From the cell containing the given text, extract its center point as [x, y] coordinate. 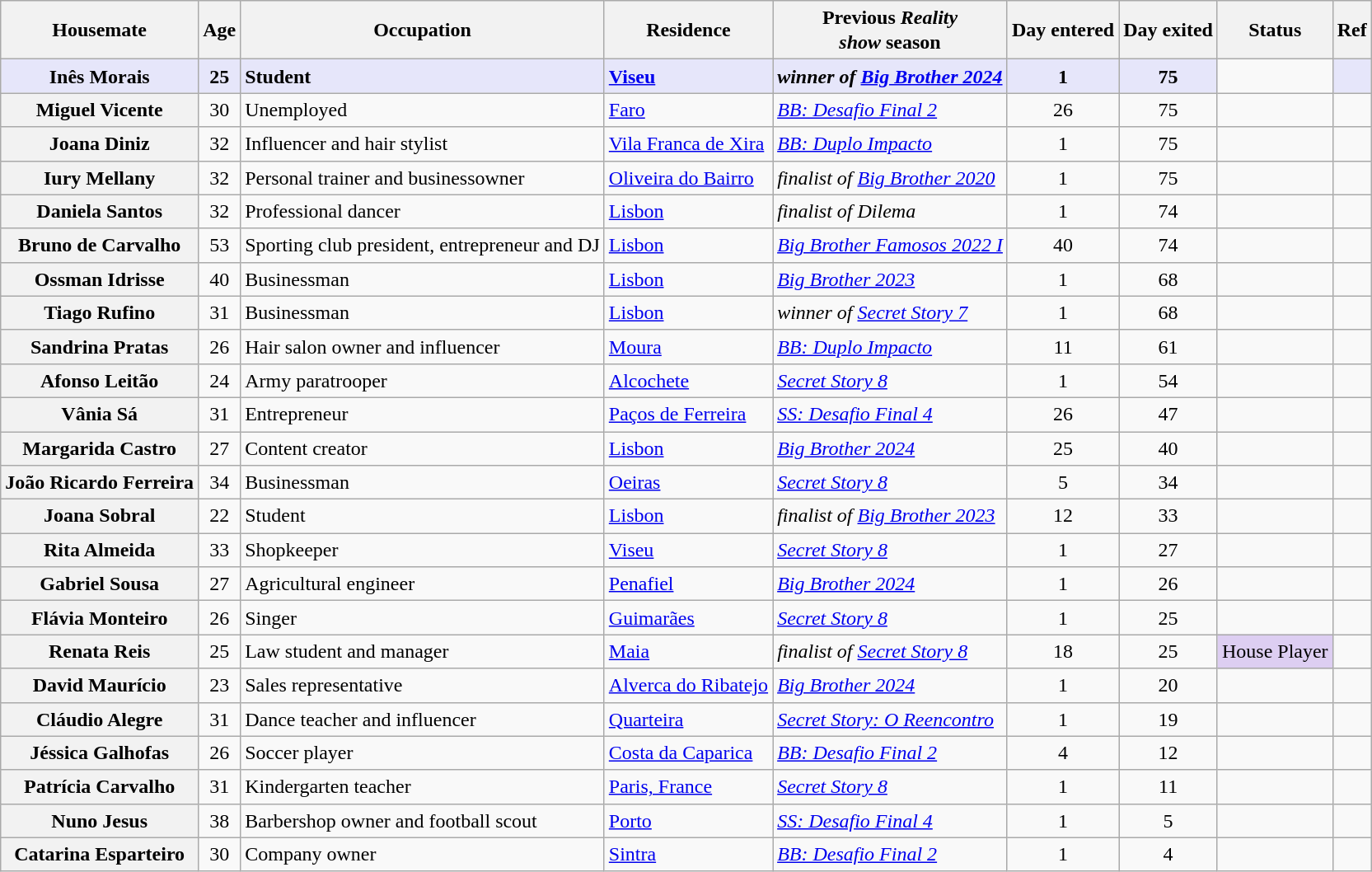
Maia [688, 651]
finalist of Big Brother 2020 [890, 178]
Patrícia Carvalho [100, 786]
Ossman Idrisse [100, 279]
Penafiel [688, 584]
finalist of Dilema [890, 211]
Afonso Leitão [100, 381]
Faro [688, 110]
Personal trainer and businessowner [423, 178]
Bruno de Carvalho [100, 246]
54 [1168, 381]
22 [219, 516]
24 [219, 381]
Day entered [1063, 30]
47 [1168, 414]
Occupation [423, 30]
Tiago Rufino [100, 313]
finalist of Secret Story 8 [890, 651]
Housemate [100, 30]
Cláudio Alegre [100, 719]
Barbershop owner and football scout [423, 821]
Agricultural engineer [423, 584]
Soccer player [423, 753]
Vila Franca de Xira [688, 143]
Gabriel Sousa [100, 584]
Content creator [423, 448]
Professional dancer [423, 211]
Costa da Caparica [688, 753]
winner of Big Brother 2024 [890, 76]
Joana Sobral [100, 516]
Ref [1351, 30]
18 [1063, 651]
winner of Secret Story 7 [890, 313]
Vânia Sá [100, 414]
Shopkeeper [423, 551]
Secret Story: O Reencontro [890, 719]
finalist of Big Brother 2023 [890, 516]
Kindergarten teacher [423, 786]
Entrepreneur [423, 414]
Inês Morais [100, 76]
Paris, France [688, 786]
61 [1168, 346]
Miguel Vicente [100, 110]
19 [1168, 719]
Alcochete [688, 381]
38 [219, 821]
Dance teacher and influencer [423, 719]
Army paratrooper [423, 381]
Margarida Castro [100, 448]
Status [1275, 30]
Age [219, 30]
Joana Diniz [100, 143]
Oliveira do Bairro [688, 178]
Porto [688, 821]
Flávia Monteiro [100, 618]
David Maurício [100, 686]
Hair salon owner and influencer [423, 346]
Big Brother 2023 [890, 279]
Company owner [423, 854]
Unemployed [423, 110]
Previous Realityshow season [890, 30]
Iury Mellany [100, 178]
Big Brother Famosos 2022 I [890, 246]
Day exited [1168, 30]
20 [1168, 686]
Moura [688, 346]
23 [219, 686]
Renata Reis [100, 651]
Rita Almeida [100, 551]
Quarteira [688, 719]
House Player [1275, 651]
Daniela Santos [100, 211]
João Ricardo Ferreira [100, 483]
Residence [688, 30]
Catarina Esparteiro [100, 854]
Law student and manager [423, 651]
Sintra [688, 854]
Singer [423, 618]
Jéssica Galhofas [100, 753]
Sporting club president, entrepreneur and DJ [423, 246]
Guimarães [688, 618]
Sandrina Pratas [100, 346]
Nuno Jesus [100, 821]
Influencer and hair stylist [423, 143]
Alverca do Ribatejo [688, 686]
Oeiras [688, 483]
Paços de Ferreira [688, 414]
Sales representative [423, 686]
53 [219, 246]
